Locate the cell with the specified text and output its (x, y) center coordinate. 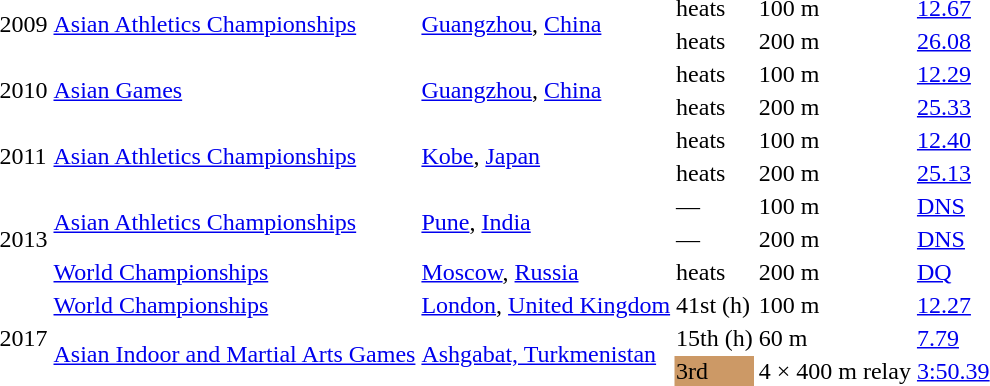
Moscow, Russia (546, 272)
Asian Indoor and Martial Arts Games (234, 354)
Asian Games (234, 90)
60 m (834, 338)
3rd (715, 371)
4 × 400 m relay (834, 371)
15th (h) (715, 338)
London, United Kingdom (546, 305)
41st (h) (715, 305)
Guangzhou, China (546, 90)
Ashgabat, Turkmenistan (546, 354)
Pune, India (546, 222)
Kobe, Japan (546, 156)
